Locate the cell with the specified text and output its (X, Y) center coordinate. 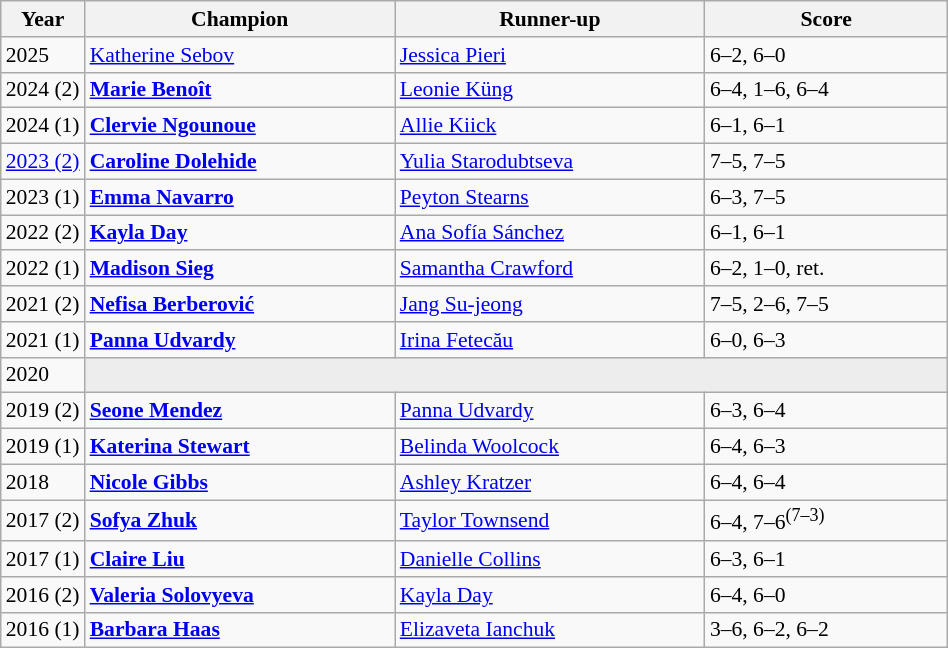
Caroline Dolehide (240, 162)
2019 (2) (43, 411)
Katerina Stewart (240, 447)
6–3, 6–1 (826, 559)
2023 (1) (43, 197)
2022 (2) (43, 233)
Champion (240, 19)
6–4, 6–0 (826, 595)
6–4, 1–6, 6–4 (826, 90)
2018 (43, 482)
Belinda Woolcock (550, 447)
Danielle Collins (550, 559)
2017 (2) (43, 520)
2016 (2) (43, 595)
Samantha Crawford (550, 269)
2024 (1) (43, 126)
2023 (2) (43, 162)
6–4, 6–4 (826, 482)
3–6, 6–2, 6–2 (826, 630)
6–4, 6–3 (826, 447)
7–5, 7–5 (826, 162)
Claire Liu (240, 559)
Seone Mendez (240, 411)
Score (826, 19)
Runner-up (550, 19)
2019 (1) (43, 447)
Emma Navarro (240, 197)
Irina Fetecău (550, 340)
Marie Benoît (240, 90)
2022 (1) (43, 269)
2021 (1) (43, 340)
Nicole Gibbs (240, 482)
Katherine Sebov (240, 55)
Valeria Solovyeva (240, 595)
6–3, 7–5 (826, 197)
Taylor Townsend (550, 520)
Barbara Haas (240, 630)
Jessica Pieri (550, 55)
6–0, 6–3 (826, 340)
Nefisa Berberović (240, 304)
Ana Sofía Sánchez (550, 233)
Peyton Stearns (550, 197)
6–2, 6–0 (826, 55)
Madison Sieg (240, 269)
Clervie Ngounoue (240, 126)
2021 (2) (43, 304)
Elizaveta Ianchuk (550, 630)
2017 (1) (43, 559)
Allie Kiick (550, 126)
Sofya Zhuk (240, 520)
2025 (43, 55)
Year (43, 19)
2020 (43, 375)
7–5, 2–6, 7–5 (826, 304)
6–3, 6–4 (826, 411)
Leonie Küng (550, 90)
2016 (1) (43, 630)
Ashley Kratzer (550, 482)
Yulia Starodubtseva (550, 162)
2024 (2) (43, 90)
6–2, 1–0, ret. (826, 269)
Jang Su-jeong (550, 304)
6–4, 7–6(7–3) (826, 520)
